Find where the given text appears and provide that cell's center as (x, y) coordinate. 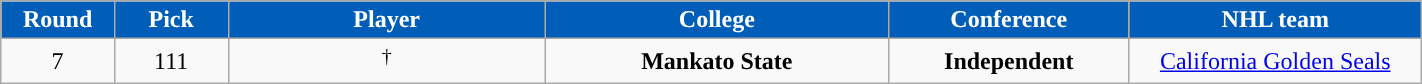
College (716, 20)
111 (171, 62)
Mankato State (716, 62)
† (386, 62)
Player (386, 20)
Pick (171, 20)
NHL team (1275, 20)
Independent (1008, 62)
7 (58, 62)
Conference (1008, 20)
California Golden Seals (1275, 62)
Round (58, 20)
